Search for the cell housing the specified text and yield its [X, Y] center coordinate. 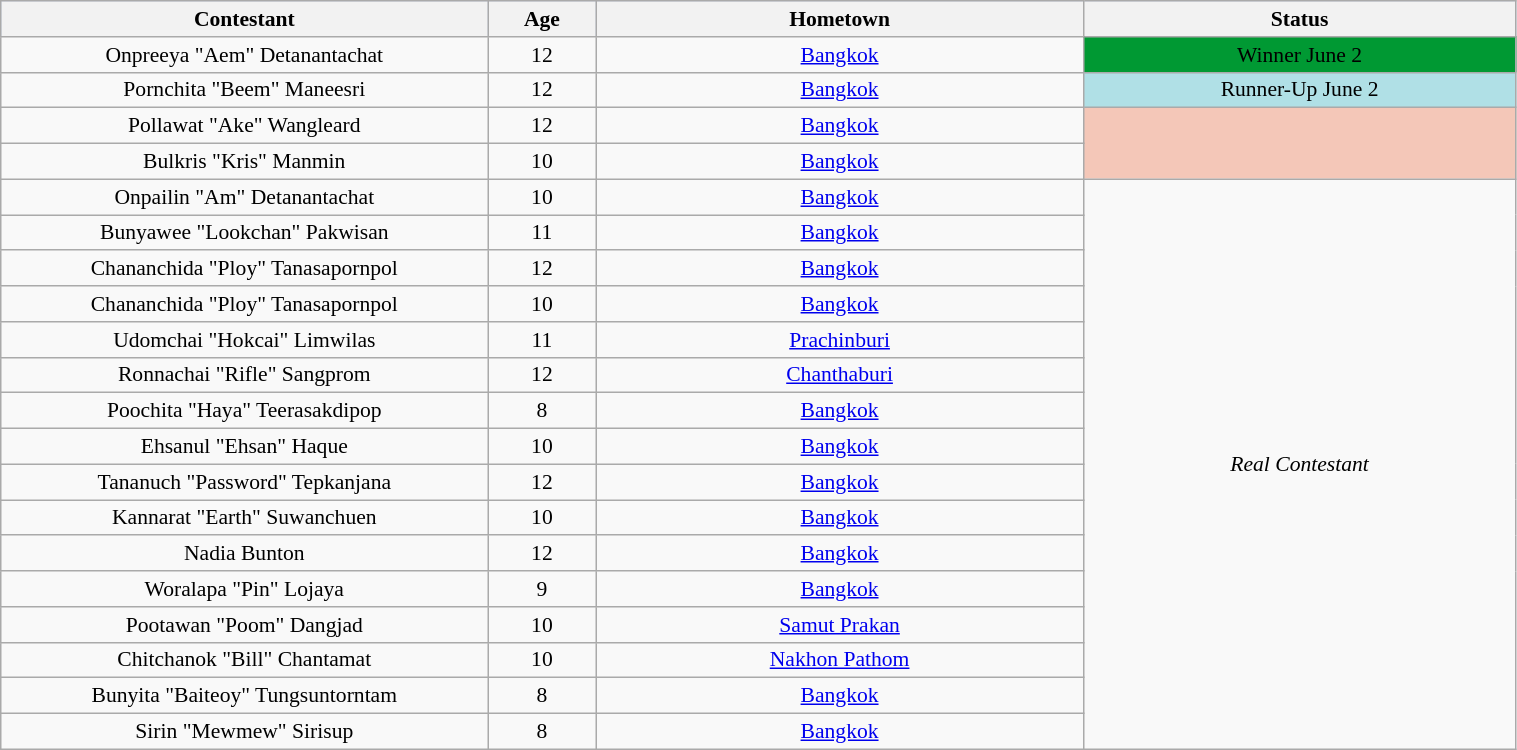
Chitchanok "Bill" Chantamat [244, 660]
Ronnachai "Rifle" Sangprom [244, 375]
Pornchita "Beem" Maneesri [244, 90]
Poochita "Haya" Teerasakdipop [244, 411]
Sirin "Mewmew" Sirisup [244, 732]
Chanthaburi [840, 375]
Udomchai "Hokcai" Limwilas [244, 340]
Nakhon Pathom [840, 660]
Age [542, 19]
Bunyawee "Lookchan" Pakwisan [244, 233]
Runner-Up June 2 [1300, 90]
Bunyita "Baiteoy" Tungsuntorntam [244, 696]
Woralapa "Pin" Lojaya [244, 589]
Kannarat "Earth" Suwanchuen [244, 518]
Status [1300, 19]
Winner June 2 [1300, 55]
9 [542, 589]
Bulkris "Kris" Manmin [244, 162]
Onpreeya "Aem" Detanantachat [244, 55]
Real Contestant [1300, 464]
Pollawat "Ake" Wangleard [244, 126]
Samut Prakan [840, 625]
Tananuch "Password" Tepkanjana [244, 482]
Nadia Bunton [244, 554]
Contestant [244, 19]
Onpailin "Am" Detanantachat [244, 197]
Ehsanul "Ehsan" Haque [244, 447]
Prachinburi [840, 340]
Hometown [840, 19]
Pootawan "Poom" Dangjad [244, 625]
